Capture the cell that displays the provided text and extract its [X, Y] central coordinate. 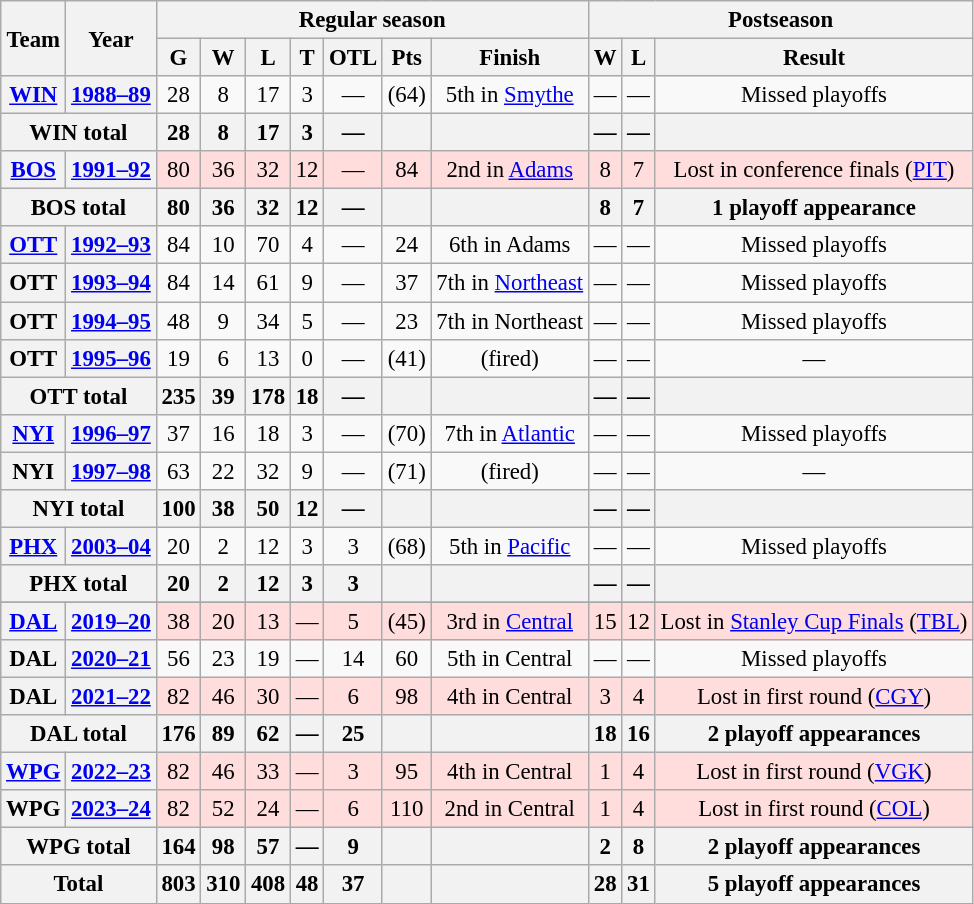
95 [406, 772]
(70) [406, 433]
(68) [406, 546]
NYI total [78, 509]
89 [224, 734]
(41) [406, 358]
176 [178, 734]
5th in Smythe [510, 95]
5th in Pacific [510, 546]
2nd in Central [510, 809]
62 [268, 734]
Result [814, 58]
Total [78, 885]
OTT total [78, 396]
39 [224, 396]
10 [224, 245]
5th in Central [510, 659]
Year [111, 38]
2003–04 [111, 546]
70 [268, 245]
(64) [406, 95]
BOS [34, 170]
1995–96 [111, 358]
110 [406, 809]
WIN total [78, 133]
100 [178, 509]
Lost in Stanley Cup Finals (TBL) [814, 621]
Team [34, 38]
Finish [510, 58]
Postseason [780, 20]
235 [178, 396]
Pts [406, 58]
164 [178, 847]
2022–23 [111, 772]
Lost in conference finals (PIT) [814, 170]
1996–97 [111, 433]
OTL [354, 58]
DAL total [78, 734]
(45) [406, 621]
2019–20 [111, 621]
52 [224, 809]
1994–95 [111, 321]
1988–89 [111, 95]
2nd in Adams [510, 170]
1993–94 [111, 283]
Lost in first round (CGY) [814, 697]
310 [224, 885]
63 [178, 471]
34 [268, 321]
2021–22 [111, 697]
G [178, 58]
50 [268, 509]
6th in Adams [510, 245]
Regular season [372, 20]
BOS total [78, 208]
15 [604, 621]
31 [638, 885]
33 [268, 772]
2023–24 [111, 809]
PHX total [78, 584]
Lost in first round (COL) [814, 809]
61 [268, 283]
25 [354, 734]
1991–92 [111, 170]
30 [268, 697]
1997–98 [111, 471]
Lost in first round (VGK) [814, 772]
3rd in Central [510, 621]
56 [178, 659]
T [306, 58]
1992–93 [111, 245]
WPG total [78, 847]
(71) [406, 471]
1 playoff appearance [814, 208]
57 [268, 847]
0 [306, 358]
408 [268, 885]
178 [268, 396]
PHX [34, 546]
22 [224, 471]
2020–21 [111, 659]
7th in Atlantic [510, 433]
5 playoff appearances [814, 885]
WIN [34, 95]
60 [406, 659]
803 [178, 885]
